Capture the cell that displays the provided text and extract its (X, Y) central coordinate. 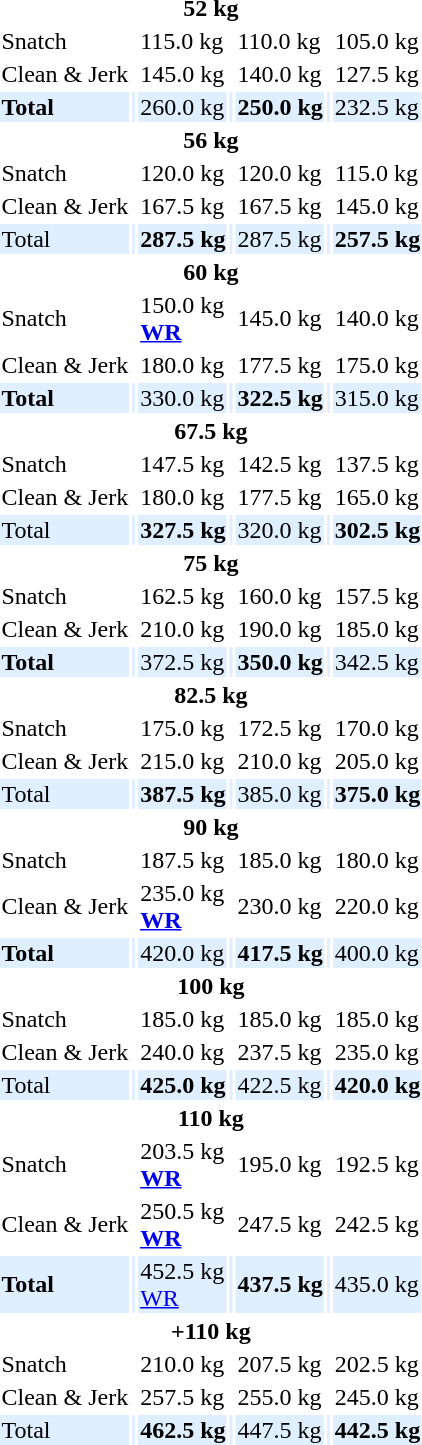
437.5 kg (280, 1284)
387.5 kg (183, 794)
90 kg (211, 827)
207.5 kg (280, 1364)
400.0 kg (377, 953)
75 kg (211, 563)
190.0 kg (280, 629)
220.0 kg (377, 906)
342.5 kg (377, 662)
350.0 kg (280, 662)
+110 kg (211, 1331)
160.0 kg (280, 596)
110 kg (211, 1118)
230.0 kg (280, 906)
162.5 kg (183, 596)
142.5 kg (280, 464)
235.0 kgWR (183, 906)
447.5 kg (280, 1430)
250.0 kg (280, 107)
203.5 kgWR (183, 1164)
205.0 kg (377, 761)
137.5 kg (377, 464)
56 kg (211, 140)
192.5 kg (377, 1164)
425.0 kg (183, 1085)
172.5 kg (280, 728)
235.0 kg (377, 1052)
260.0 kg (183, 107)
170.0 kg (377, 728)
302.5 kg (377, 530)
232.5 kg (377, 107)
82.5 kg (211, 695)
435.0 kg (377, 1284)
237.5 kg (280, 1052)
195.0 kg (280, 1164)
127.5 kg (377, 74)
462.5 kg (183, 1430)
375.0 kg (377, 794)
240.0 kg (183, 1052)
165.0 kg (377, 497)
322.5 kg (280, 398)
327.5 kg (183, 530)
372.5 kg (183, 662)
157.5 kg (377, 596)
330.0 kg (183, 398)
202.5 kg (377, 1364)
147.5 kg (183, 464)
250.5 kgWR (183, 1224)
110.0 kg (280, 41)
105.0 kg (377, 41)
215.0 kg (183, 761)
247.5 kg (280, 1224)
187.5 kg (183, 860)
255.0 kg (280, 1397)
315.0 kg (377, 398)
320.0 kg (280, 530)
67.5 kg (211, 431)
385.0 kg (280, 794)
452.5 kgWR (183, 1284)
60 kg (211, 272)
442.5 kg (377, 1430)
150.0 kgWR (183, 318)
417.5 kg (280, 953)
245.0 kg (377, 1397)
100 kg (211, 986)
422.5 kg (280, 1085)
242.5 kg (377, 1224)
